Locate the cell with the specified text and output its (X, Y) center coordinate. 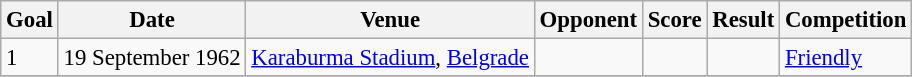
Karaburma Stadium, Belgrade (390, 58)
19 September 1962 (152, 58)
Opponent (588, 20)
Venue (390, 20)
1 (30, 58)
Date (152, 20)
Score (674, 20)
Friendly (846, 58)
Goal (30, 20)
Result (744, 20)
Competition (846, 20)
